Scan for the cell matching the given text and deliver its (X, Y) coordinate at center. 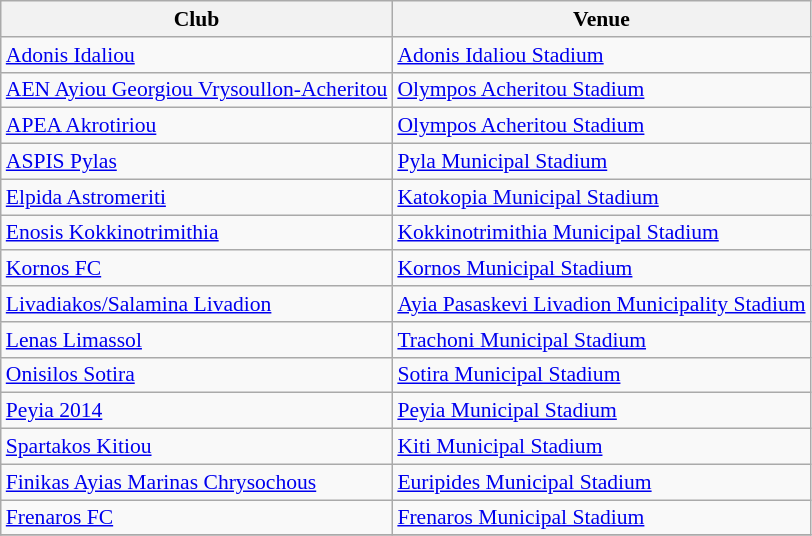
Livadiakos/Salamina Livadion (197, 304)
Elpida Astromeriti (197, 197)
Enosis Kokkinotrimithia (197, 233)
Frenaros Municipal Stadium (601, 518)
Kornos Municipal Stadium (601, 269)
Onisilos Sotira (197, 375)
Trachoni Municipal Stadium (601, 340)
Venue (601, 19)
Sotira Municipal Stadium (601, 375)
Finikas Ayias Marinas Chrysochous (197, 482)
Adonis Idaliou Stadium (601, 55)
AEN Ayiou Georgiou Vrysoullon-Acheritou (197, 90)
Ayia Pasaskevi Livadion Municipality Stadium (601, 304)
ASPIS Pylas (197, 162)
Kornos FC (197, 269)
Kokkinotrimithia Municipal Stadium (601, 233)
Frenaros FC (197, 518)
Euripides Municipal Stadium (601, 482)
Adonis Idaliou (197, 55)
Peyia 2014 (197, 411)
Spartakos Kitiou (197, 447)
Pyla Municipal Stadium (601, 162)
APEA Akrotiriou (197, 126)
Katokopia Municipal Stadium (601, 197)
Lenas Limassol (197, 340)
Club (197, 19)
Kiti Municipal Stadium (601, 447)
Peyia Municipal Stadium (601, 411)
